Pinpoint the cell where the given text exists, returning its (X, Y) midpoint coordinate. 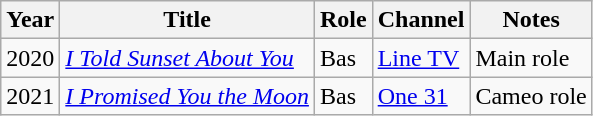
Role (343, 20)
I Told Sunset About You (188, 58)
Cameo role (531, 96)
2020 (30, 58)
Title (188, 20)
Main role (531, 58)
I Promised You the Moon (188, 96)
One 31 (421, 96)
Line TV (421, 58)
2021 (30, 96)
Notes (531, 20)
Channel (421, 20)
Year (30, 20)
